Output the [x, y] coordinate of the center of the cell containing the given text.  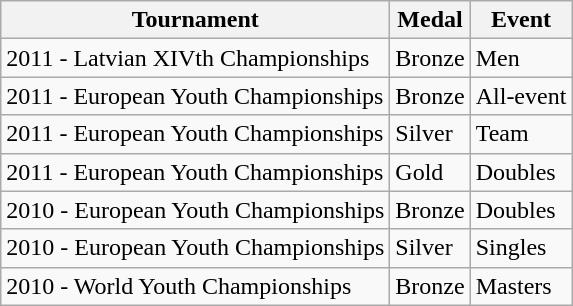
Gold [430, 172]
Medal [430, 20]
Masters [521, 286]
Team [521, 134]
2011 - Latvian XIVth Championships [196, 58]
Tournament [196, 20]
2010 - World Youth Championships [196, 286]
Event [521, 20]
All-event [521, 96]
Singles [521, 248]
Men [521, 58]
